Search for the cell housing the specified text and yield its (x, y) center coordinate. 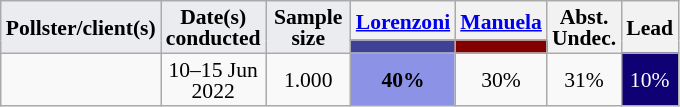
Lorenzoni (403, 20)
Abst.Undec. (584, 27)
1.000 (308, 79)
10–15 Jun 2022 (214, 79)
Lead (650, 27)
Manuela (501, 20)
Sample size (308, 27)
Date(s)conducted (214, 27)
Pollster/client(s) (81, 27)
10% (650, 79)
40% (403, 79)
31% (584, 79)
30% (501, 79)
